For the text-containing cell, return its midpoint in [X, Y] coordinate format. 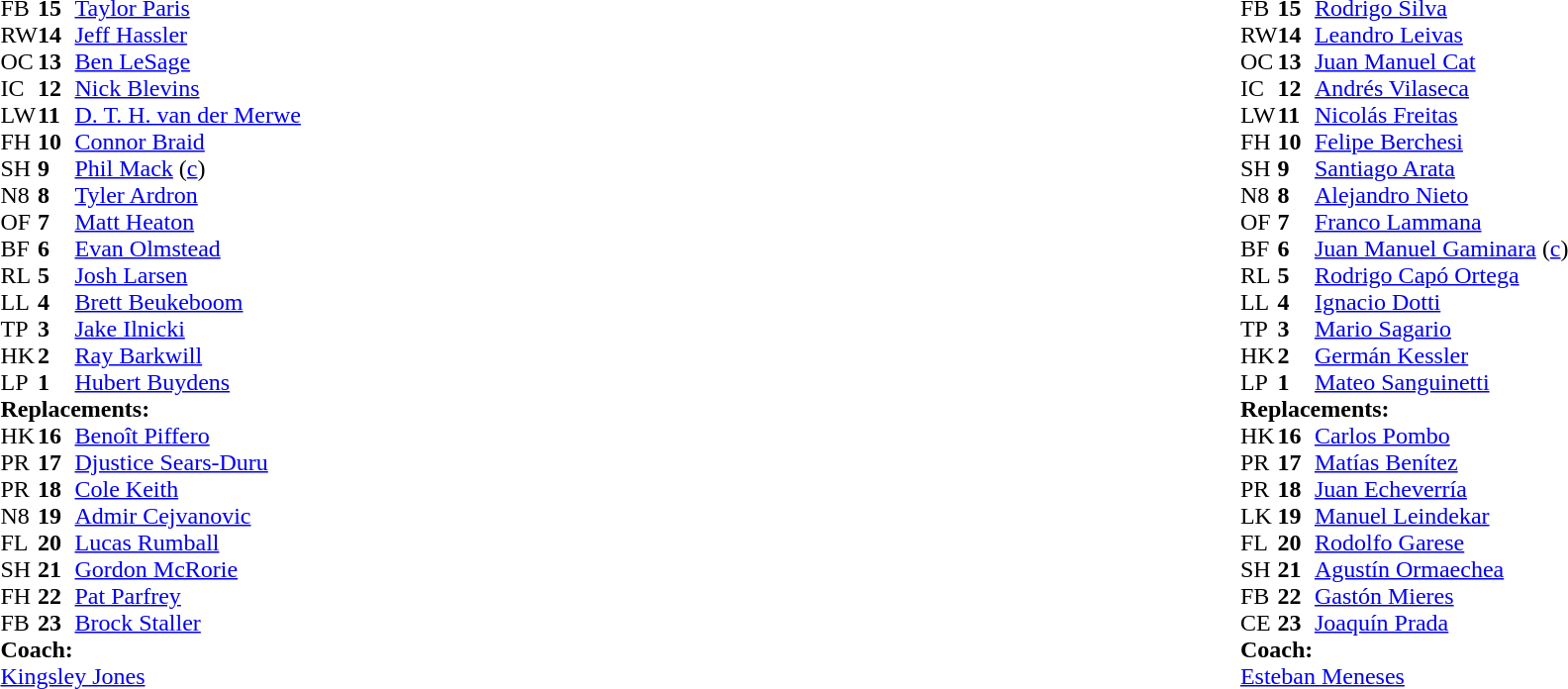
Djustice Sears-Duru [188, 463]
Ben LeSage [188, 61]
D. T. H. van der Merwe [188, 115]
Gordon McRorie [188, 570]
Pat Parfrey [188, 596]
Tyler Ardron [188, 196]
Ray Barkwill [188, 356]
Brock Staller [188, 624]
Lucas Rumball [188, 542]
Jeff Hassler [188, 36]
Cole Keith [188, 489]
Admir Cejvanovic [188, 517]
Coach: [150, 649]
Connor Braid [188, 143]
Phil Mack (c) [188, 168]
Brett Beukeboom [188, 303]
Benoît Piffero [188, 436]
Hubert Buydens [188, 382]
Josh Larsen [188, 275]
Matt Heaton [188, 222]
Nick Blevins [188, 89]
Evan Olmstead [188, 249]
LK [1259, 517]
Jake Ilnicki [188, 329]
CE [1259, 624]
Replacements: [150, 410]
